Search for the cell housing the specified text and yield its [X, Y] center coordinate. 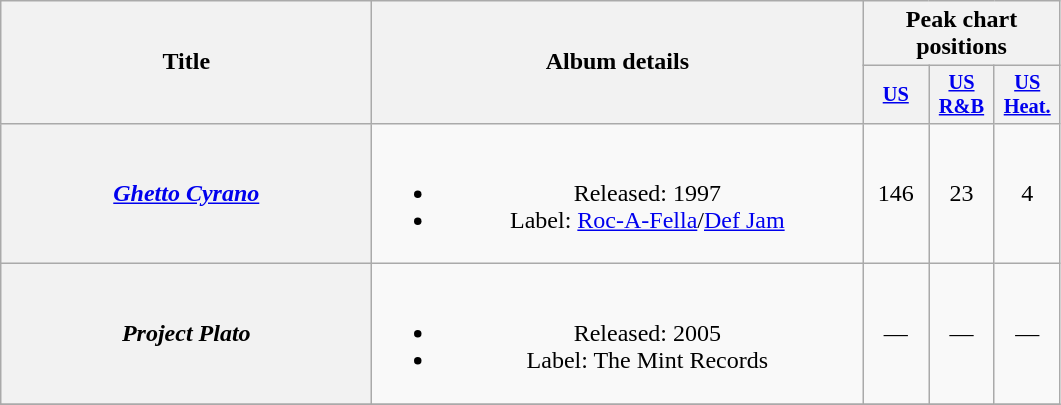
23 [962, 193]
146 [896, 193]
4 [1027, 193]
US R&B [962, 95]
Released: 2005Label: The Mint Records [618, 334]
US [896, 95]
Album details [618, 62]
Ghetto Cyrano [186, 193]
Title [186, 62]
Peak chart positions [962, 34]
Released: 1997Label: Roc-A-Fella/Def Jam [618, 193]
US Heat. [1027, 95]
Project Plato [186, 334]
